Find where the given text appears and provide that cell's center as [x, y] coordinate. 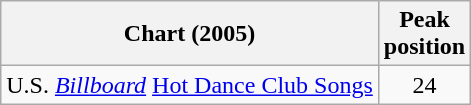
U.S. Billboard Hot Dance Club Songs [190, 85]
Peakposition [424, 34]
Chart (2005) [190, 34]
24 [424, 85]
